Identify which cell holds the provided text, then report its [X, Y] central coordinate. 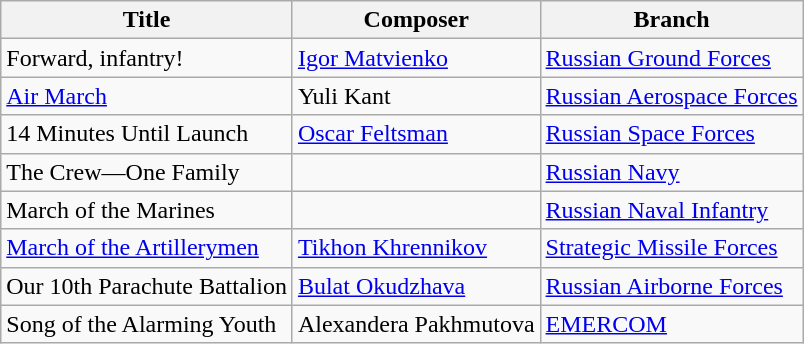
Air March [147, 96]
14 Minutes Until Launch [147, 134]
March of the Artillerymen [147, 248]
Branch [672, 20]
Russian Aerospace Forces [672, 96]
Tikhon Khrennikov [416, 248]
Yuli Kant [416, 96]
Composer [416, 20]
Bulat Okudzhava [416, 286]
Russian Ground Forces [672, 58]
EMERCOM [672, 324]
Russian Naval Infantry [672, 210]
Our 10th Parachute Battalion [147, 286]
Russian Navy [672, 172]
Strategic Missile Forces [672, 248]
Alexandera Pakhmutova [416, 324]
Title [147, 20]
Song of the Alarming Youth [147, 324]
March of the Marines [147, 210]
The Crew—One Family [147, 172]
Igor Matvienko [416, 58]
Oscar Feltsman [416, 134]
Russian Space Forces [672, 134]
Russian Airborne Forces [672, 286]
Forward, infantry! [147, 58]
